From the cell containing the given text, extract its center point as [x, y] coordinate. 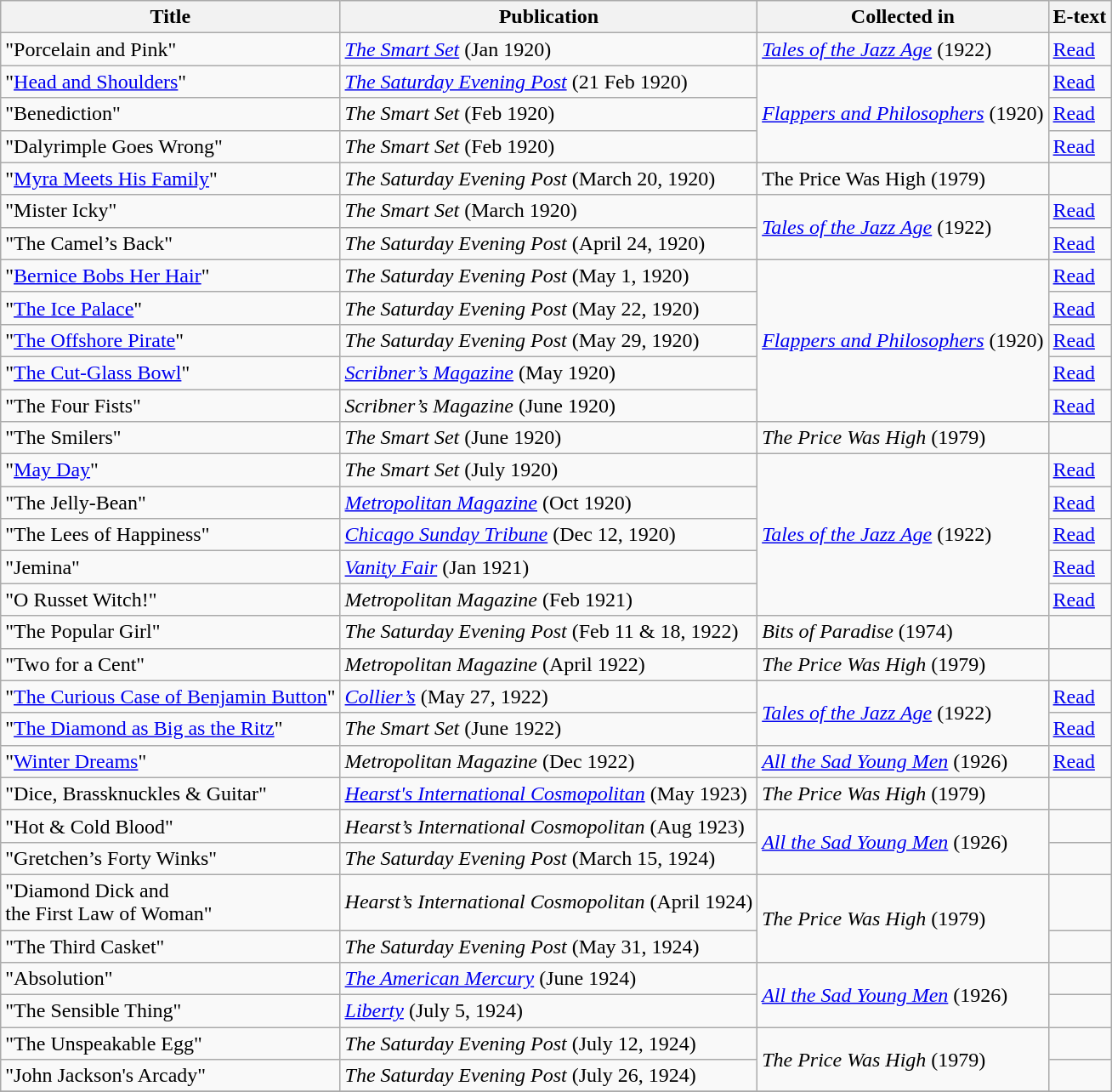
The Smart Set (July 1920) [549, 470]
"Dalyrimple Goes Wrong" [170, 146]
"The Jelly-Bean" [170, 503]
"Diamond Dick andthe First Law of Woman" [170, 901]
The Saturday Evening Post (March 20, 1920) [549, 179]
The Saturday Evening Post (May 22, 1920) [549, 308]
Chicago Sunday Tribune (Dec 12, 1920) [549, 535]
"Jemina" [170, 567]
Vanity Fair (Jan 1921) [549, 567]
"The Popular Girl" [170, 632]
"Winter Dreams" [170, 761]
Hearst’s International Cosmopolitan (April 1924) [549, 901]
The Saturday Evening Post (July 12, 1924) [549, 1044]
"The Sensible Thing" [170, 1011]
"May Day" [170, 470]
"Two for a Cent" [170, 664]
"The Unspeakable Egg" [170, 1044]
E-text [1080, 17]
"The Four Fists" [170, 406]
"Bernice Bobs Her Hair" [170, 276]
"Gretchen’s Forty Winks" [170, 858]
Hearst's International Cosmopolitan (May 1923) [549, 793]
Bits of Paradise (1974) [903, 632]
"The Cut-Glass Bowl" [170, 373]
"Porcelain and Pink" [170, 49]
"Mister Icky" [170, 211]
Metropolitan Magazine (April 1922) [549, 664]
Metropolitan Magazine (Oct 1920) [549, 503]
"Hot & Cold Blood" [170, 826]
The American Mercury (June 1924) [549, 979]
Collected in [903, 17]
"Myra Meets His Family" [170, 179]
The Saturday Evening Post (May 31, 1924) [549, 947]
The Saturday Evening Post (21 Feb 1920) [549, 82]
Scribner’s Magazine (June 1920) [549, 406]
Scribner’s Magazine (May 1920) [549, 373]
"O Russet Witch!" [170, 600]
The Saturday Evening Post (May 29, 1920) [549, 340]
"Head and Shoulders" [170, 82]
The Saturday Evening Post (April 24, 1920) [549, 243]
"The Ice Palace" [170, 308]
"The Third Casket" [170, 947]
"The Lees of Happiness" [170, 535]
"The Diamond as Big as the Ritz" [170, 729]
Metropolitan Magazine (Dec 1922) [549, 761]
"The Smilers" [170, 438]
The Smart Set (Jan 1920) [549, 49]
Title [170, 17]
The Smart Set (June 1922) [549, 729]
Metropolitan Magazine (Feb 1921) [549, 600]
The Saturday Evening Post (July 26, 1924) [549, 1076]
Publication [549, 17]
Hearst’s International Cosmopolitan (Aug 1923) [549, 826]
The Smart Set (March 1920) [549, 211]
"The Curious Case of Benjamin Button" [170, 697]
The Smart Set (June 1920) [549, 438]
"The Offshore Pirate" [170, 340]
Liberty (July 5, 1924) [549, 1011]
"Benediction" [170, 114]
"The Camel’s Back" [170, 243]
The Saturday Evening Post (March 15, 1924) [549, 858]
The Saturday Evening Post (Feb 11 & 18, 1922) [549, 632]
Collier’s (May 27, 1922) [549, 697]
"Dice, Brassknuckles & Guitar" [170, 793]
"John Jackson's Arcady" [170, 1076]
"Absolution" [170, 979]
The Saturday Evening Post (May 1, 1920) [549, 276]
